Detect which cell encompasses the target text, then output its (X, Y) center coordinate. 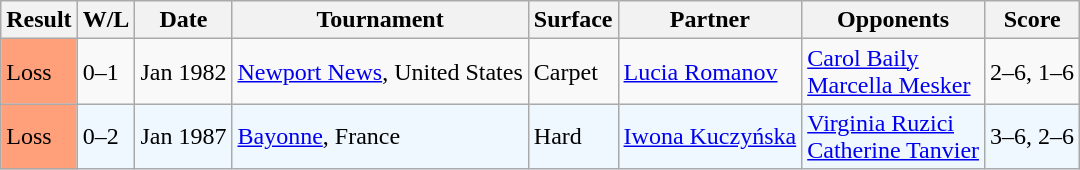
3–6, 2–6 (1032, 136)
Jan 1987 (184, 136)
2–6, 1–6 (1032, 72)
Bayonne, France (380, 136)
0–2 (106, 136)
Hard (573, 136)
Surface (573, 20)
Newport News, United States (380, 72)
W/L (106, 20)
Tournament (380, 20)
Iwona Kuczyńska (710, 136)
Result (39, 20)
0–1 (106, 72)
Lucia Romanov (710, 72)
Date (184, 20)
Carpet (573, 72)
Virginia Ruzici Catherine Tanvier (894, 136)
Score (1032, 20)
Carol Baily Marcella Mesker (894, 72)
Partner (710, 20)
Opponents (894, 20)
Jan 1982 (184, 72)
